Provide the [X, Y] coordinate of the cell's center where the given text is located.  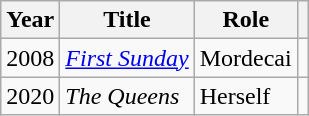
Herself [246, 96]
2008 [30, 58]
2020 [30, 96]
Year [30, 20]
The Queens [127, 96]
First Sunday [127, 58]
Title [127, 20]
Role [246, 20]
Mordecai [246, 58]
